Detect which cell encompasses the target text, then output its (X, Y) center coordinate. 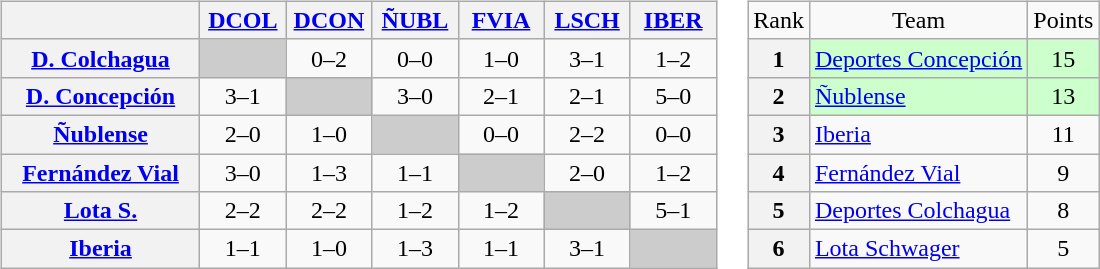
DCOL (243, 20)
DCON (329, 20)
1 (779, 58)
0–2 (329, 58)
D. Concepción (100, 96)
3 (779, 134)
Lota Schwager (918, 249)
IBER (673, 20)
11 (1064, 134)
Deportes Concepción (918, 58)
D. Colchagua (100, 58)
2 (779, 96)
Points (1064, 20)
6 (779, 249)
ÑUBL (415, 20)
9 (1064, 173)
Lota S. (100, 211)
Deportes Colchagua (918, 211)
15 (1064, 58)
5–1 (673, 211)
4 (779, 173)
13 (1064, 96)
Team (918, 20)
8 (1064, 211)
Rank (779, 20)
FVIA (501, 20)
5–0 (673, 96)
LSCH (587, 20)
